Identify which cell holds the provided text, then report its [X, Y] central coordinate. 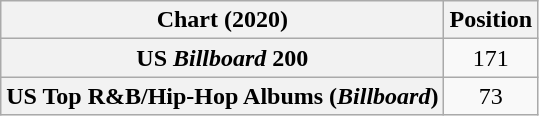
US Billboard 200 [222, 58]
73 [491, 96]
171 [491, 58]
Position [491, 20]
Chart (2020) [222, 20]
US Top R&B/Hip-Hop Albums (Billboard) [222, 96]
